Extract the [X, Y] coordinate from the center of the cell holding the provided text.  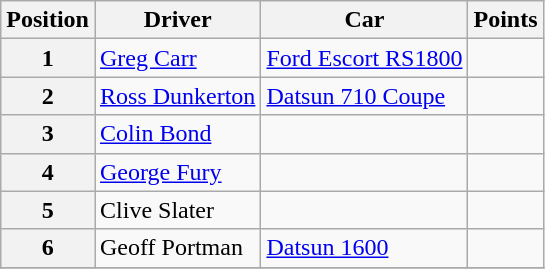
Car [364, 20]
Datsun 710 Coupe [364, 96]
4 [48, 172]
Greg Carr [177, 58]
George Fury [177, 172]
Points [506, 20]
Ross Dunkerton [177, 96]
Geoff Portman [177, 248]
Driver [177, 20]
3 [48, 134]
Ford Escort RS1800 [364, 58]
Clive Slater [177, 210]
Position [48, 20]
Colin Bond [177, 134]
1 [48, 58]
5 [48, 210]
6 [48, 248]
Datsun 1600 [364, 248]
2 [48, 96]
